Detect which cell encompasses the target text, then output its [x, y] center coordinate. 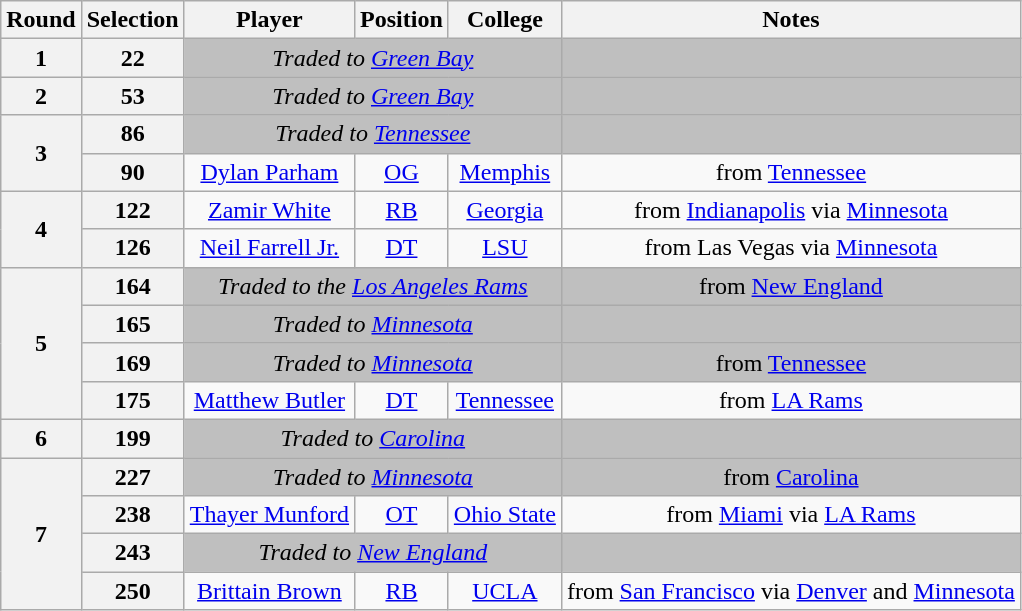
164 [132, 286]
7 [41, 534]
UCLA [504, 591]
Traded to Carolina [372, 438]
5 [41, 343]
4 [41, 229]
6 [41, 438]
from Miami via LA Rams [790, 515]
OT [402, 515]
Position [402, 20]
Matthew Butler [269, 400]
175 [132, 400]
Memphis [504, 172]
LSU [504, 248]
2 [41, 96]
22 [132, 58]
Zamir White [269, 210]
165 [132, 324]
199 [132, 438]
169 [132, 362]
OG [402, 172]
from Indianapolis via Minnesota [790, 210]
Brittain Brown [269, 591]
90 [132, 172]
Thayer Munford [269, 515]
Traded to New England [372, 553]
from New England [790, 286]
Player [269, 20]
Tennessee [504, 400]
227 [132, 477]
Traded to Tennessee [372, 134]
3 [41, 153]
Round [41, 20]
122 [132, 210]
238 [132, 515]
1 [41, 58]
243 [132, 553]
College [504, 20]
Traded to the Los Angeles Rams [372, 286]
Dylan Parham [269, 172]
250 [132, 591]
Selection [132, 20]
Notes [790, 20]
53 [132, 96]
Neil Farrell Jr. [269, 248]
Ohio State [504, 515]
from San Francisco via Denver and Minnesota [790, 591]
from LA Rams [790, 400]
from Carolina [790, 477]
Georgia [504, 210]
86 [132, 134]
126 [132, 248]
from Las Vegas via Minnesota [790, 248]
